Detect which cell encompasses the target text, then output its [x, y] center coordinate. 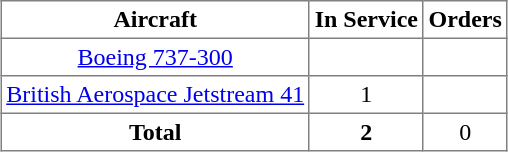
Orders [465, 20]
0 [465, 132]
1 [366, 95]
British Aerospace Jetstream 41 [155, 95]
In Service [366, 20]
Aircraft [155, 20]
2 [366, 132]
Boeing 737-300 [155, 57]
Total [155, 132]
